Provide the [x, y] coordinate of the cell's center where the given text is located.  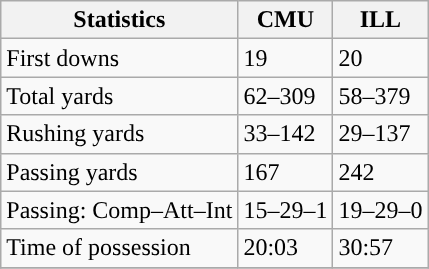
33–142 [286, 134]
19 [286, 58]
CMU [286, 20]
19–29–0 [380, 210]
Passing: Comp–Att–Int [120, 210]
29–137 [380, 134]
62–309 [286, 96]
58–379 [380, 96]
20 [380, 58]
167 [286, 172]
20:03 [286, 248]
Total yards [120, 96]
15–29–1 [286, 210]
ILL [380, 20]
First downs [120, 58]
Time of possession [120, 248]
Passing yards [120, 172]
Rushing yards [120, 134]
30:57 [380, 248]
242 [380, 172]
Statistics [120, 20]
